Return the (x, y) coordinate for the center point of the cell that contains the specified text.  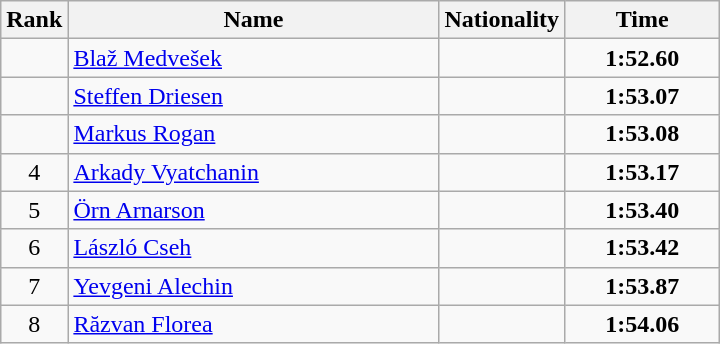
1:53.17 (642, 172)
4 (34, 172)
Time (642, 20)
Name (254, 20)
László Cseh (254, 248)
Arkady Vyatchanin (254, 172)
1:53.40 (642, 210)
Steffen Driesen (254, 96)
Rank (34, 20)
Blaž Medvešek (254, 58)
7 (34, 286)
Nationality (502, 20)
Yevgeni Alechin (254, 286)
1:53.07 (642, 96)
6 (34, 248)
8 (34, 324)
Răzvan Florea (254, 324)
Örn Arnarson (254, 210)
1:54.06 (642, 324)
5 (34, 210)
1:53.42 (642, 248)
Markus Rogan (254, 134)
1:52.60 (642, 58)
1:53.08 (642, 134)
1:53.87 (642, 286)
